Extract the (X, Y) coordinate from the center of the cell holding the provided text.  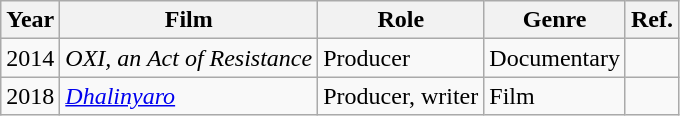
Year (30, 20)
2014 (30, 58)
Ref. (652, 20)
Role (401, 20)
2018 (30, 96)
Genre (555, 20)
Producer (401, 58)
Dhalinyaro (189, 96)
OXI, an Act of Resistance (189, 58)
Producer, writer (401, 96)
Documentary (555, 58)
